Find where the given text appears and provide that cell's center as [x, y] coordinate. 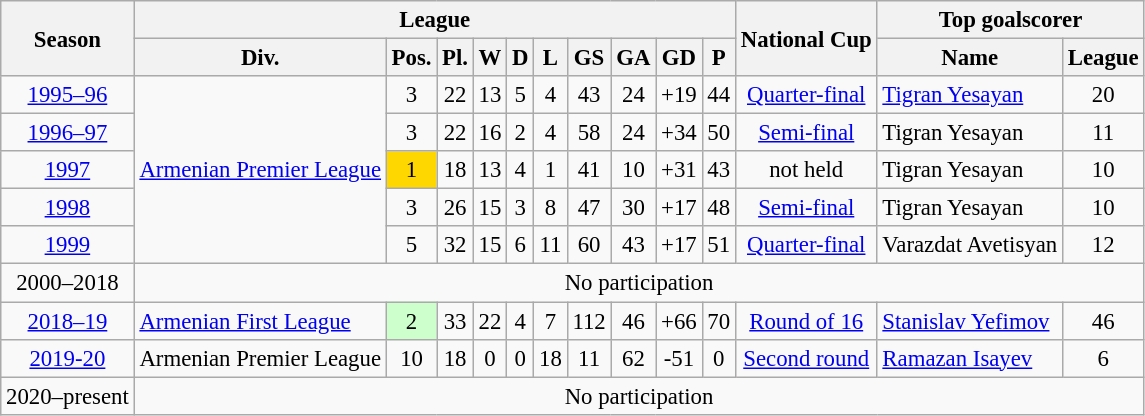
2020–present [68, 396]
1997 [68, 170]
Round of 16 [806, 321]
2000–2018 [68, 283]
33 [456, 321]
Season [68, 38]
60 [589, 245]
Ramazan Isayev [970, 358]
12 [1102, 245]
26 [456, 208]
D [520, 58]
+66 [679, 321]
48 [718, 208]
GS [589, 58]
Pos. [411, 58]
GD [679, 58]
16 [490, 133]
1996–97 [68, 133]
2018–19 [68, 321]
32 [456, 245]
+19 [679, 95]
1998 [68, 208]
50 [718, 133]
2019-20 [68, 358]
1995–96 [68, 95]
51 [718, 245]
Pl. [456, 58]
7 [550, 321]
30 [634, 208]
P [718, 58]
Armenian First League [260, 321]
Div. [260, 58]
W [490, 58]
62 [634, 358]
1999 [68, 245]
8 [550, 208]
not held [806, 170]
41 [589, 170]
National Cup [806, 38]
Name [970, 58]
58 [589, 133]
44 [718, 95]
Second round [806, 358]
Stanislav Yefimov [970, 321]
Top goalscorer [1010, 20]
20 [1102, 95]
+31 [679, 170]
+34 [679, 133]
70 [718, 321]
L [550, 58]
-51 [679, 358]
47 [589, 208]
Varazdat Avetisyan [970, 245]
GA [634, 58]
112 [589, 321]
